Output the (x, y) coordinate of the center of the cell containing the given text.  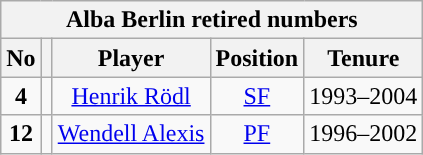
Alba Berlin retired numbers (212, 20)
1996–2002 (364, 134)
4 (21, 96)
12 (21, 134)
Wendell Alexis (131, 134)
Position (257, 58)
Tenure (364, 58)
1993–2004 (364, 96)
Henrik Rödl (131, 96)
No (21, 58)
PF (257, 134)
Player (131, 58)
SF (257, 96)
